Extract the (X, Y) coordinate from the center of the cell holding the provided text.  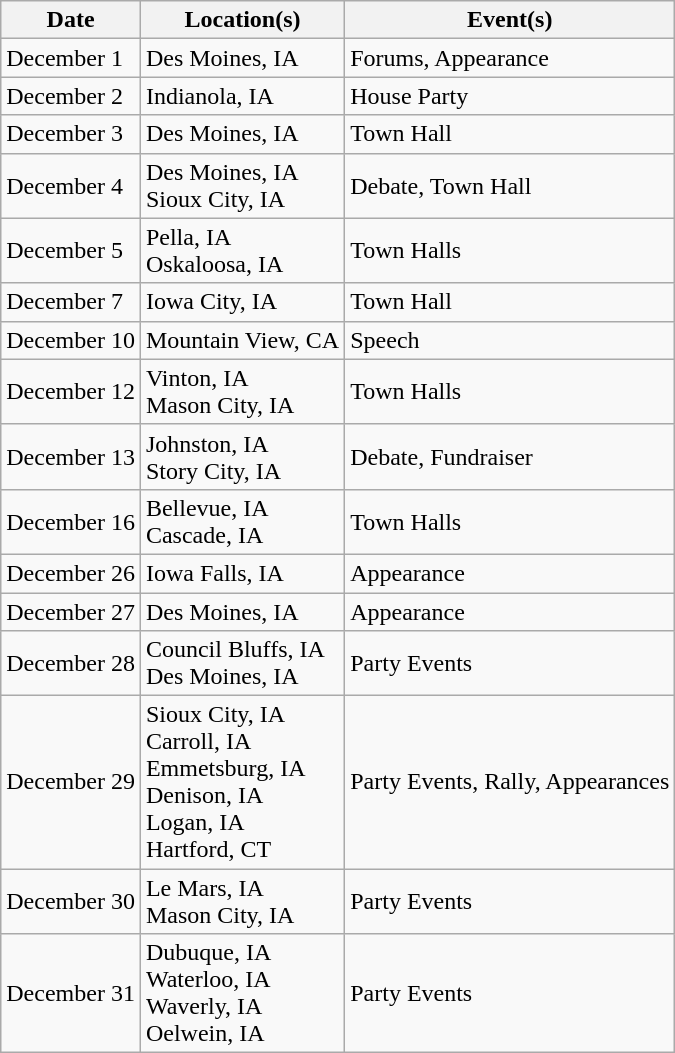
December 4 (71, 186)
December 1 (71, 58)
Dubuque, IA Waterloo, IA Waverly, IA Oelwein, IA (242, 994)
Party Events, Rally, Appearances (510, 782)
Vinton, IA Mason City, IA (242, 392)
Location(s) (242, 20)
Bellevue, IA Cascade, IA (242, 522)
Sioux City, IA Carroll, IA Emmetsburg, IA Denison, IA Logan, IA Hartford, CT (242, 782)
House Party (510, 96)
Date (71, 20)
December 7 (71, 302)
Pella, IA Oskaloosa, IA (242, 250)
December 16 (71, 522)
December 5 (71, 250)
Le Mars, IA Mason City, IA (242, 902)
Johnston, IA Story City, IA (242, 456)
December 2 (71, 96)
December 30 (71, 902)
December 10 (71, 340)
Council Bluffs, IA Des Moines, IA (242, 664)
Debate, Fundraiser (510, 456)
December 26 (71, 573)
Iowa Falls, IA (242, 573)
December 3 (71, 134)
Iowa City, IA (242, 302)
Des Moines, IA Sioux City, IA (242, 186)
Debate, Town Hall (510, 186)
Mountain View, CA (242, 340)
December 29 (71, 782)
Indianola, IA (242, 96)
Forums, Appearance (510, 58)
December 28 (71, 664)
December 31 (71, 994)
December 13 (71, 456)
Speech (510, 340)
December 12 (71, 392)
December 27 (71, 611)
Event(s) (510, 20)
